Search for the cell housing the specified text and yield its (x, y) center coordinate. 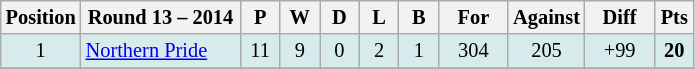
11 (260, 51)
2 (379, 51)
D (340, 17)
Pts (674, 17)
Against (546, 17)
0 (340, 51)
9 (300, 51)
20 (674, 51)
Round 13 – 2014 (161, 17)
L (379, 17)
P (260, 17)
304 (474, 51)
+99 (620, 51)
205 (546, 51)
Northern Pride (161, 51)
W (300, 17)
For (474, 17)
Position (41, 17)
Diff (620, 17)
B (419, 17)
